From the cell containing the given text, extract its center point as (X, Y) coordinate. 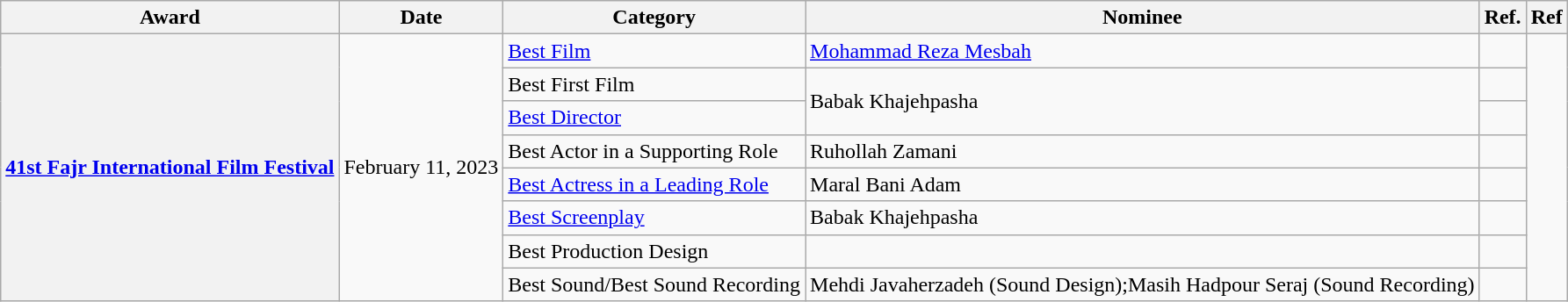
Ruhollah Zamani (1143, 151)
Ref (1546, 18)
Best Director (654, 118)
Award (170, 18)
Best First Film (654, 84)
41st Fajr International Film Festival (170, 168)
Best Sound/Best Sound Recording (654, 284)
Mehdi Javaherzadeh (Sound Design);Masih Hadpour Seraj (Sound Recording) (1143, 284)
Date (422, 18)
Best Film (654, 51)
Ref. (1502, 18)
Maral Bani Adam (1143, 184)
Best Screenplay (654, 218)
Best Production Design (654, 251)
Mohammad Reza Mesbah (1143, 51)
Best Actress in a Leading Role (654, 184)
Best Actor in a Supporting Role (654, 151)
February 11, 2023 (422, 168)
Nominee (1143, 18)
Category (654, 18)
